From the cell containing the given text, extract its center point as (X, Y) coordinate. 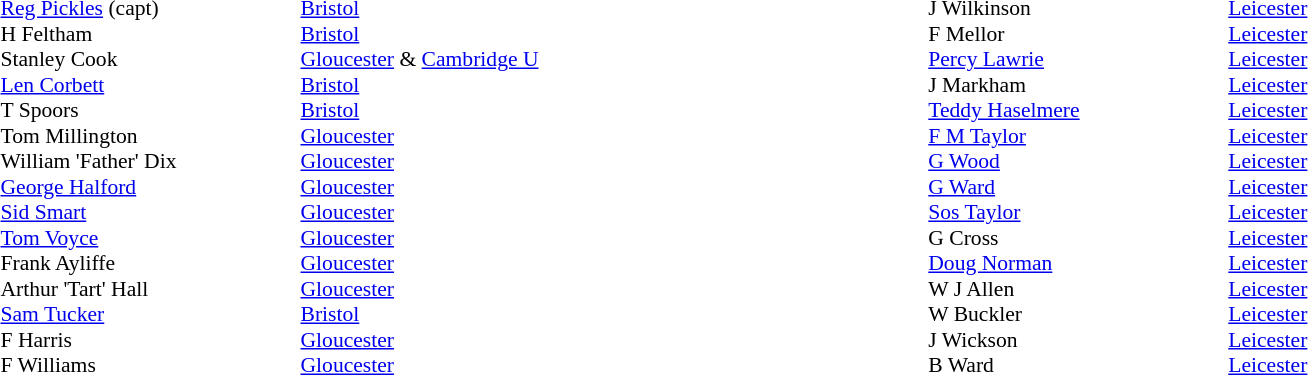
Percy Lawrie (1078, 59)
Sos Taylor (1078, 213)
Arthur 'Tart' Hall (150, 289)
J Markham (1078, 85)
H Feltham (150, 34)
Sid Smart (150, 213)
Tom Millington (150, 136)
G Ward (1078, 187)
William 'Father' Dix (150, 161)
Stanley Cook (150, 59)
Doug Norman (1078, 263)
W J Allen (1078, 289)
George Halford (150, 187)
Tom Voyce (150, 238)
Gloucester & Cambridge U (419, 59)
Frank Ayliffe (150, 263)
Teddy Haselmere (1078, 111)
G Cross (1078, 238)
Len Corbett (150, 85)
F Mellor (1078, 34)
J Wickson (1078, 340)
T Spoors (150, 111)
W Buckler (1078, 315)
G Wood (1078, 161)
F Harris (150, 340)
F M Taylor (1078, 136)
Sam Tucker (150, 315)
